Capture the cell that displays the provided text and extract its [x, y] central coordinate. 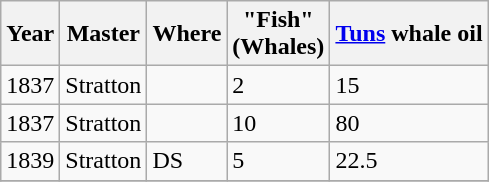
10 [278, 123]
5 [278, 161]
DS [187, 161]
1839 [30, 161]
"Fish"(Whales) [278, 34]
80 [409, 123]
Master [104, 34]
Where [187, 34]
15 [409, 85]
2 [278, 85]
22.5 [409, 161]
Year [30, 34]
Tuns whale oil [409, 34]
